Locate the cell with the specified text and output its (X, Y) center coordinate. 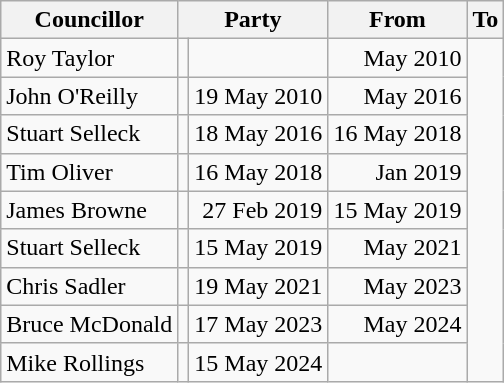
Councillor (90, 20)
May 2023 (398, 286)
To (486, 20)
From (398, 20)
27 Feb 2019 (258, 210)
Party (253, 20)
John O'Reilly (90, 96)
17 May 2023 (258, 324)
Tim Oliver (90, 172)
15 May 2024 (258, 362)
18 May 2016 (258, 134)
James Browne (90, 210)
19 May 2021 (258, 286)
Roy Taylor (90, 58)
Bruce McDonald (90, 324)
Jan 2019 (398, 172)
May 2010 (398, 58)
Chris Sadler (90, 286)
May 2021 (398, 248)
19 May 2010 (258, 96)
May 2016 (398, 96)
May 2024 (398, 324)
Mike Rollings (90, 362)
